Extract the [X, Y] coordinate from the center of the cell holding the provided text.  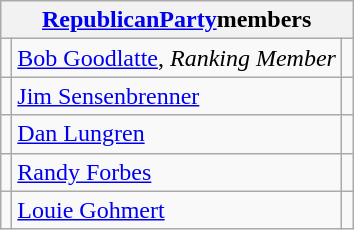
Bob Goodlatte, Ranking Member [177, 58]
Jim Sensenbrenner [177, 96]
RepublicanPartymembers [177, 20]
Dan Lungren [177, 134]
Randy Forbes [177, 172]
Louie Gohmert [177, 210]
